Return the (x, y) coordinate for the center point of the cell that contains the specified text.  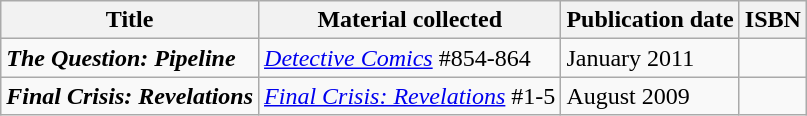
Final Crisis: Revelations #1-5 (410, 96)
ISBN (772, 20)
Title (130, 20)
The Question: Pipeline (130, 58)
Detective Comics #854-864 (410, 58)
Final Crisis: Revelations (130, 96)
Publication date (650, 20)
August 2009 (650, 96)
January 2011 (650, 58)
Material collected (410, 20)
